Search for the cell housing the specified text and yield its (x, y) center coordinate. 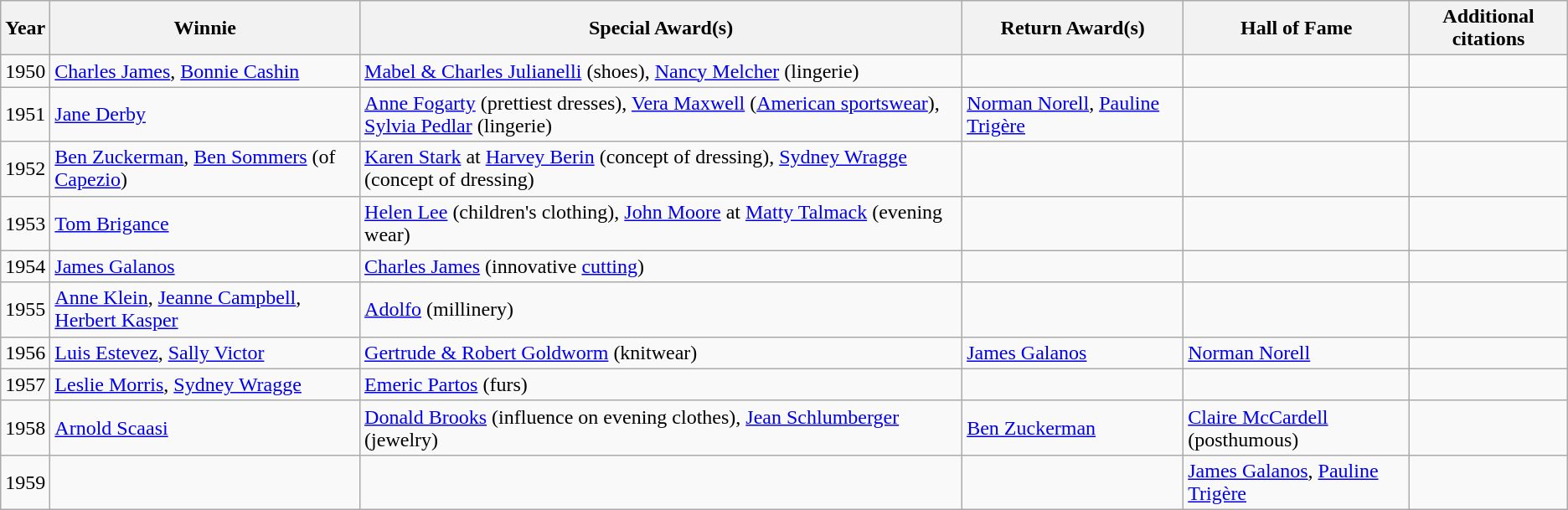
Special Award(s) (662, 28)
Karen Stark at Harvey Berin (concept of dressing), Sydney Wragge (concept of dressing) (662, 169)
1959 (25, 482)
Winnie (205, 28)
Anne Klein, Jeanne Campbell, Herbert Kasper (205, 310)
Leslie Morris, Sydney Wragge (205, 384)
Luis Estevez, Sally Victor (205, 353)
Additional citations (1488, 28)
James Galanos, Pauline Trigère (1297, 482)
Gertrude & Robert Goldworm (knitwear) (662, 353)
Norman Norell, Pauline Trigère (1073, 114)
Arnold Scaasi (205, 427)
Ben Zuckerman (1073, 427)
Claire McCardell (posthumous) (1297, 427)
Adolfo (millinery) (662, 310)
1958 (25, 427)
Norman Norell (1297, 353)
1954 (25, 266)
Year (25, 28)
Emeric Partos (furs) (662, 384)
Tom Brigance (205, 223)
Helen Lee (children's clothing), John Moore at Matty Talmack (evening wear) (662, 223)
1950 (25, 71)
1955 (25, 310)
Charles James (innovative cutting) (662, 266)
1952 (25, 169)
Charles James, Bonnie Cashin (205, 71)
1951 (25, 114)
Ben Zuckerman, Ben Sommers (of Capezio) (205, 169)
Hall of Fame (1297, 28)
1953 (25, 223)
1957 (25, 384)
Mabel & Charles Julianelli (shoes), Nancy Melcher (lingerie) (662, 71)
Jane Derby (205, 114)
Anne Fogarty (prettiest dresses), Vera Maxwell (American sportswear), Sylvia Pedlar (lingerie) (662, 114)
Return Award(s) (1073, 28)
1956 (25, 353)
Donald Brooks (influence on evening clothes), Jean Schlumberger (jewelry) (662, 427)
